Detect which cell encompasses the target text, then output its (x, y) center coordinate. 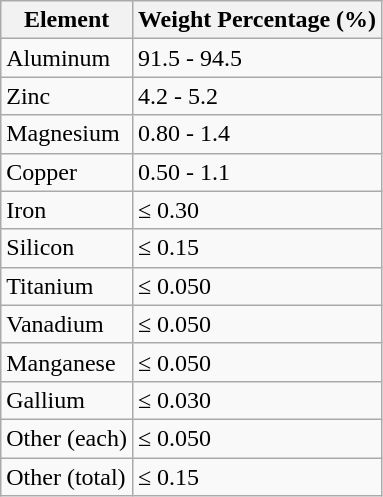
Gallium (67, 400)
Iron (67, 210)
Element (67, 20)
4.2 - 5.2 (256, 96)
0.50 - 1.1 (256, 172)
≤ 0.30 (256, 210)
Other (total) (67, 477)
Titanium (67, 286)
Silicon (67, 248)
≤ 0.030 (256, 400)
Copper (67, 172)
Zinc (67, 96)
Vanadium (67, 324)
Other (each) (67, 438)
91.5 - 94.5 (256, 58)
Manganese (67, 362)
Aluminum (67, 58)
0.80 - 1.4 (256, 134)
Magnesium (67, 134)
Weight Percentage (%) (256, 20)
